Determine the (X, Y) coordinate at the center of the cell enclosing the given text.  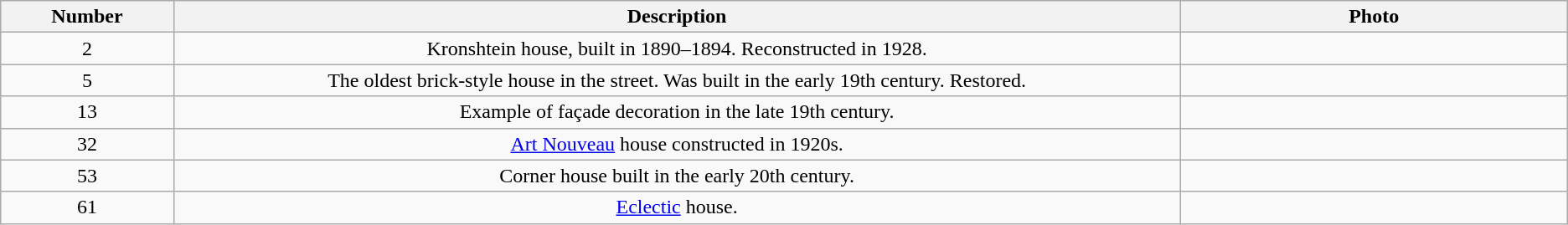
The oldest brick-style house in the street. Was built in the early 19th century. Restored. (677, 80)
Description (677, 17)
53 (87, 176)
Photo (1374, 17)
5 (87, 80)
Eclectic house. (677, 207)
Corner house built in the early 20th century. (677, 176)
32 (87, 144)
13 (87, 112)
Kronshtein house, built in 1890–1894. Reconstructed in 1928. (677, 49)
2 (87, 49)
61 (87, 207)
Example of façade decoration in the late 19th century. (677, 112)
Art Nouveau house constructed in 1920s. (677, 144)
Number (87, 17)
